Return [X, Y] of the center of cell containing provided text 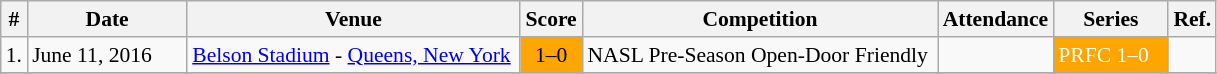
1. [14, 55]
Series [1110, 19]
Ref. [1192, 19]
June 11, 2016 [107, 55]
Belson Stadium - Queens, New York [354, 55]
NASL Pre-Season Open-Door Friendly [760, 55]
# [14, 19]
PRFC 1–0 [1110, 55]
Score [552, 19]
Attendance [996, 19]
Competition [760, 19]
Venue [354, 19]
1–0 [552, 55]
Date [107, 19]
